Determine the [x, y] coordinate at the center of the cell enclosing the given text.  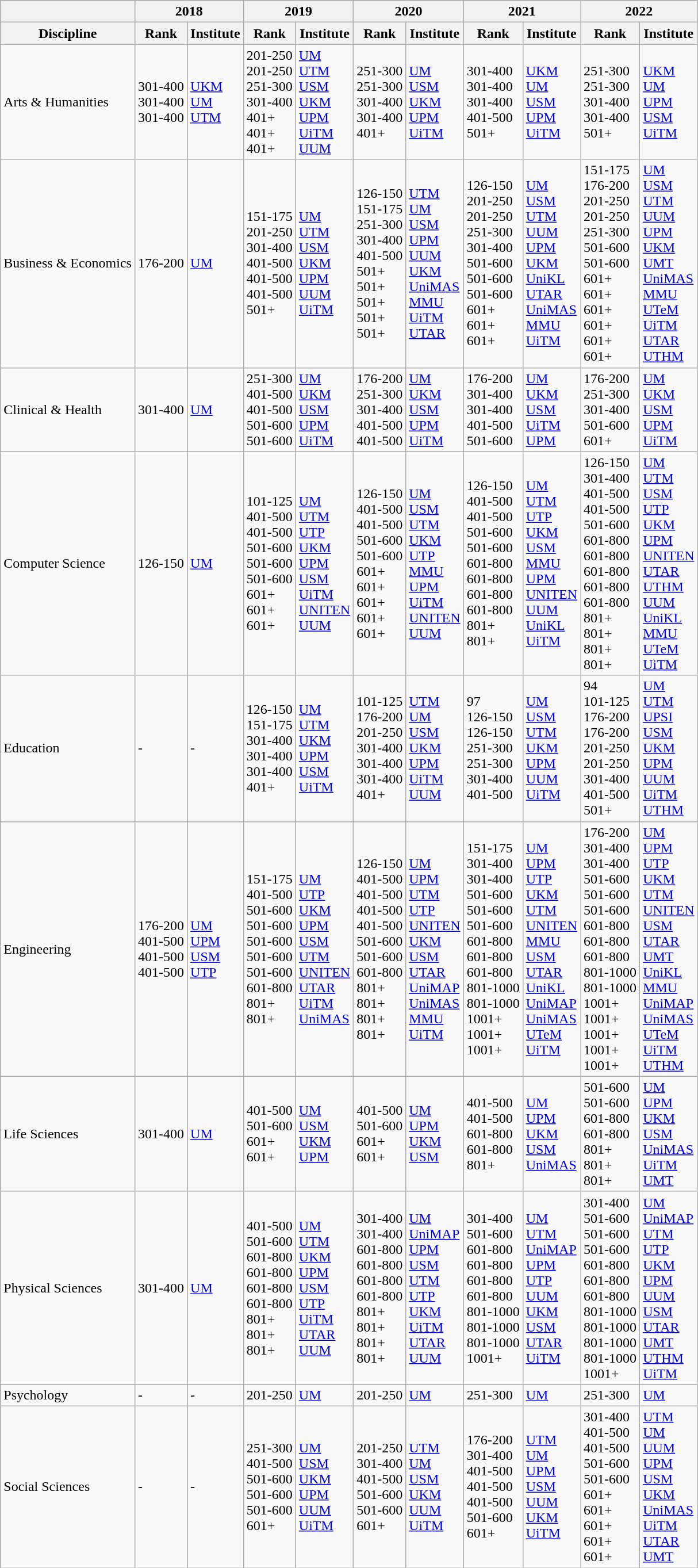
UMUPMUKMUSM [435, 1134]
Physical Sciences [68, 1287]
301-400501-600501-600501-600601-800601-800601-800801-1000801-1000801-1000801-10001001+ [611, 1287]
Engineering [68, 949]
UMUSMUTMUKMUTPMMUUPMUiTMUNITENUUM [435, 564]
201-250201-250251-300301-400401+401+401+ [269, 102]
UMUniMAPUPMUSMUTMUTPUKMUiTMUTARUUM [435, 1287]
UMUTMUKMUPMUSMUiTM [324, 748]
201-250301-400401-500501-600501-600601+ [379, 1486]
251-300251-300301-400301-400501+ [611, 102]
UKMUMUPMUSMUiTM [669, 102]
UMUSMUTMUKMUPMUUMUiTM [551, 748]
251-300251-300301-400301-400401+ [379, 102]
126-150401-500401-500501-600501-600601-800601-800601-800601-800801+801+ [493, 564]
94101-125176-200176-200201-250201-250301-400401-500501+ [611, 748]
Life Sciences [68, 1134]
Discipline [68, 33]
176-200301-400301-400501-600501-600501-600601-800601-800601-800801-1000801-10001001+1001+1001+1001+1001+ [611, 949]
UMUPMUKMUSMUniMASUiTMUMT [669, 1134]
UMUSMUKMUPMUiTM [435, 102]
UMUSMUTMUUMUPMUKMUMTUniMASMMUUTeMUiTMUTARUTHM [669, 263]
UMUTMUTPUKMUSMMMUUPMUNITENUUMUniKLUiTM [551, 564]
UTMUMUUMUPMUSMUKMUniMASUiTMUTARUMT [669, 1486]
151-175301-400301-400501-600501-600501-600601-800601-800601-800801-1000801-10001001+1001+1001+ [493, 949]
UMUTMUTPUKMUPMUSMUiTMUNITENUUM [324, 564]
Education [68, 748]
UMUniMAPUTMUTPUKMUPMUUMUSMUTARUMTUTHMUiTM [669, 1287]
UMUPMUTPUKMUTMUNITENMMUUSMUTARUniKLUniMAPUniMASUTeMUiTM [551, 949]
301-400301-400601-800601-800601-800601-800801+801+801+801+ [379, 1287]
501-600501-600601-800601-800801+801+801+ [611, 1134]
101-125176-200201-250301-400301-400301-400401+ [379, 748]
126-150301-400401-500401-500501-600601-800601-800601-800601-800601-800801+801+801+801+ [611, 564]
UMUTMUSMUKMUPMUiTMUUM [324, 102]
401-500501-600601-800601-800601-800601-800801+801+801+ [269, 1287]
301-400501-600601-800601-800601-800601-800801-1000801-1000801-10001001+ [493, 1287]
UMUTMUSMUKMUPMUUMUiTM [324, 263]
176-200 [161, 263]
2018 [189, 12]
UTMUMUSMUPMUUMUKMUniMASMMUUiTMUTAR [435, 263]
UKMUMUSMUPMUiTM [551, 102]
126-150 [161, 564]
176-200401-500401-500401-500 [161, 949]
UMUTMUSMUTPUKMUPMUNITENUTARUTHMUUMUniKLMMUUTeMUiTM [669, 564]
251-300401-500401-500501-600501-600 [269, 410]
126-150201-250201-250251-300301-400501-600501-600501-600601+601+601+ [493, 263]
151-175401-500501-600501-600501-600501-600501-600601-800801+801+ [269, 949]
2021 [522, 12]
251-300401-500501-600501-600501-600601+ [269, 1486]
UMUSMUKMUPMUUMUiTM [324, 1486]
176-200251-300301-400401-500401-500 [379, 410]
Clinical & Health [68, 410]
Business & Economics [68, 263]
Arts & Humanities [68, 102]
UMUTPUKMUPMUSMUTMUNITENUTARUiTMUniMAS [324, 949]
401-500401-500601-800601-800801+ [493, 1134]
Psychology [68, 1395]
UMUTMUPSIUSMUKMUPMUUMUiTMUTHM [669, 748]
151-175201-250301-400401-500401-500401-500501+ [269, 263]
301-400301-400301-400401-500501+ [493, 102]
151-175176-200201-250201-250251-300501-600501-600601+601+601+601+601+601+ [611, 263]
Computer Science [68, 564]
301-400401-500401-500501-600501-600601+601+601+601+601+ [611, 1486]
UMUPMUKMUSMUniMAS [551, 1134]
2020 [408, 12]
UMUPMUSMUTP [216, 949]
126-150151-175301-400301-400301-400401+ [269, 748]
301-400301-400301-400 [161, 102]
UMUPMUTMUTPUNITENUKMUSMUTARUniMAPUniMASMMUUiTM [435, 949]
UMUTMUniMAPUPMUTPUUMUKMUSMUTARUiTM [551, 1287]
UTMUMUSMUKMUUMUiTM [435, 1486]
UTMUMUPMUSMUUMUKMUiTM [551, 1486]
126-150401-500401-500501-600501-600601+601+601+601+601+ [379, 564]
97126-150126-150251-300251-300301-400401-500 [493, 748]
126-150401-500401-500401-500401-500501-600501-600601-800801+801+801+801+ [379, 949]
Social Sciences [68, 1486]
126-150151-175251-300301-400401-500501+501+501+501+501+ [379, 263]
176-200301-400401-500401-500401-500501-600601+ [493, 1486]
176-200251-300301-400501-600601+ [611, 410]
176-200301-400301-400401-500501-600 [493, 410]
UKMUMUTM [216, 102]
UMUPMUTPUKMUTMUNITENUSMUTARUMTUniKLMMUUniMAPUniMASUTeMUiTMUTHM [669, 949]
101-125401-500401-500501-600501-600501-600601+601+601+ [269, 564]
UMUTMUKMUPMUSMUTPUiTMUTARUUM [324, 1287]
UMUKMUSMUiTMUPM [551, 410]
UMUSMUTMUUMUPMUKMUniKLUTARUniMASMMUUiTM [551, 263]
UMUSMUKMUPM [324, 1134]
2019 [298, 12]
UTMUMUSMUKMUPMUiTMUUM [435, 748]
2022 [639, 12]
